Capture the cell that displays the provided text and extract its [X, Y] central coordinate. 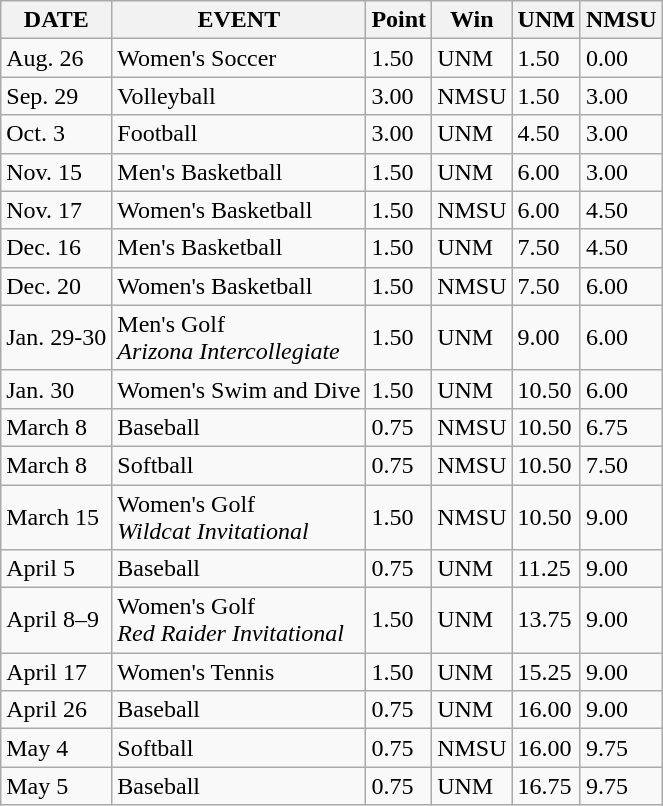
Sep. 29 [56, 96]
Aug. 26 [56, 58]
April 26 [56, 710]
April 5 [56, 569]
May 5 [56, 786]
April 17 [56, 672]
EVENT [239, 20]
0.00 [621, 58]
Women's Swim and Dive [239, 389]
May 4 [56, 748]
Oct. 3 [56, 134]
Women's Soccer [239, 58]
6.75 [621, 427]
15.25 [546, 672]
Women's GolfRed Raider Invitational [239, 620]
Women's Tennis [239, 672]
Win [472, 20]
Jan. 29-30 [56, 338]
DATE [56, 20]
Nov. 15 [56, 172]
Football [239, 134]
Point [399, 20]
Men's GolfArizona Intercollegiate [239, 338]
13.75 [546, 620]
April 8–9 [56, 620]
16.75 [546, 786]
Nov. 17 [56, 210]
Dec. 20 [56, 286]
March 15 [56, 516]
Jan. 30 [56, 389]
Volleyball [239, 96]
Women's GolfWildcat Invitational [239, 516]
Dec. 16 [56, 248]
11.25 [546, 569]
